Search for the cell housing the specified text and yield its [X, Y] center coordinate. 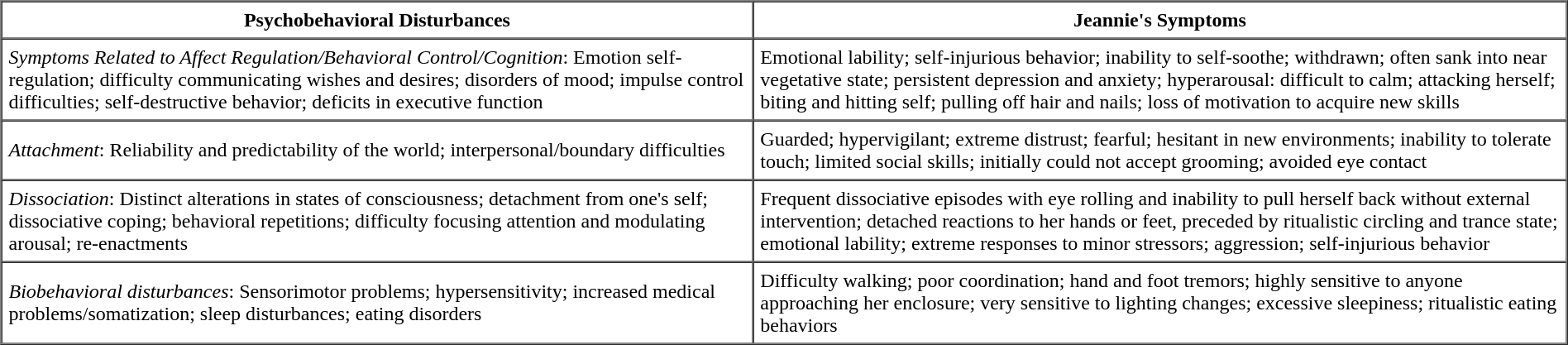
Jeannie's Symptoms [1159, 20]
Attachment: Reliability and predictability of the world; interpersonal/boundary difficulties [377, 151]
Psychobehavioral Disturbances [377, 20]
Biobehavioral disturbances: Sensorimotor problems; hypersensitivity; increased medical problems/somatization; sleep disturbances; eating disorders [377, 303]
